Extract the (X, Y) coordinate from the center of the cell holding the provided text.  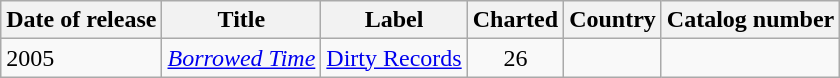
26 (515, 58)
Title (242, 20)
Date of release (82, 20)
Charted (515, 20)
Label (394, 20)
Dirty Records (394, 58)
Country (613, 20)
Borrowed Time (242, 58)
Catalog number (750, 20)
2005 (82, 58)
